Identify which cell holds the provided text, then report its [X, Y] central coordinate. 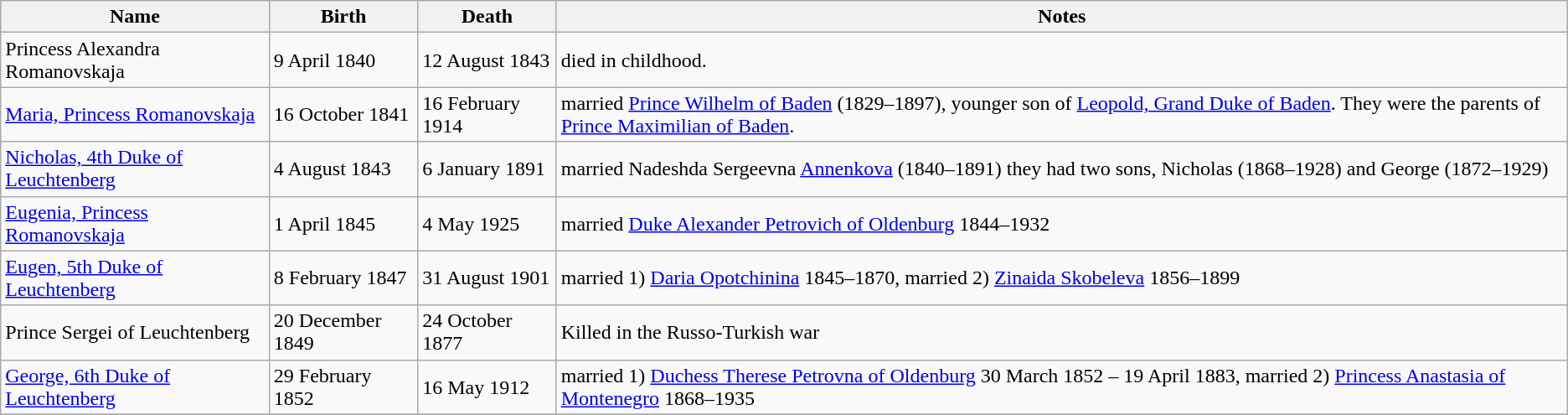
Prince Sergei of Leuchtenberg [136, 332]
20 December 1849 [343, 332]
Eugen, 5th Duke of Leuchtenberg [136, 278]
Nicholas, 4th Duke of Leuchtenberg [136, 169]
Name [136, 17]
4 August 1843 [343, 169]
married Duke Alexander Petrovich of Oldenburg 1844–1932 [1062, 223]
9 April 1840 [343, 60]
4 May 1925 [487, 223]
8 February 1847 [343, 278]
16 May 1912 [487, 387]
29 February 1852 [343, 387]
Maria, Princess Romanovskaja [136, 114]
Eugenia, Princess Romanovskaja [136, 223]
31 August 1901 [487, 278]
married Prince Wilhelm of Baden (1829–1897), younger son of Leopold, Grand Duke of Baden. They were the parents of Prince Maximilian of Baden. [1062, 114]
16 October 1841 [343, 114]
12 August 1843 [487, 60]
6 January 1891 [487, 169]
married 1) Daria Opotchinina 1845–1870, married 2) Zinaida Skobeleva 1856–1899 [1062, 278]
died in childhood. [1062, 60]
Notes [1062, 17]
24 October 1877 [487, 332]
1 April 1845 [343, 223]
Princess Alexandra Romanovskaja [136, 60]
Killed in the Russo-Turkish war [1062, 332]
George, 6th Duke of Leuchtenberg [136, 387]
married Nadeshda Sergeevna Annenkova (1840–1891) they had two sons, Nicholas (1868–1928) and George (1872–1929) [1062, 169]
Birth [343, 17]
16 February 1914 [487, 114]
married 1) Duchess Therese Petrovna of Oldenburg 30 March 1852 – 19 April 1883, married 2) Princess Anastasia of Montenegro 1868–1935 [1062, 387]
Death [487, 17]
